Search for the cell housing the specified text and yield its (X, Y) center coordinate. 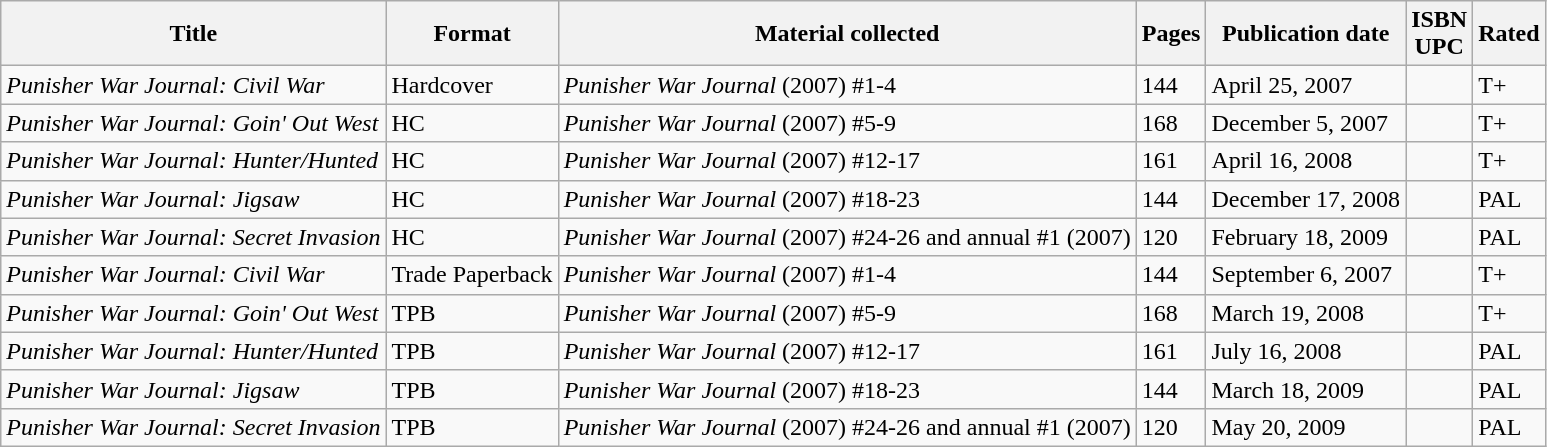
Title (194, 34)
December 5, 2007 (1306, 123)
Format (472, 34)
July 16, 2008 (1306, 351)
September 6, 2007 (1306, 275)
Material collected (847, 34)
Publication date (1306, 34)
February 18, 2009 (1306, 237)
ISBN UPC (1440, 34)
Rated (1509, 34)
March 19, 2008 (1306, 313)
April 16, 2008 (1306, 161)
Hardcover (472, 85)
May 20, 2009 (1306, 427)
Pages (1171, 34)
December 17, 2008 (1306, 199)
April 25, 2007 (1306, 85)
Trade Paperback (472, 275)
March 18, 2009 (1306, 389)
